Detect which cell encompasses the target text, then output its (X, Y) center coordinate. 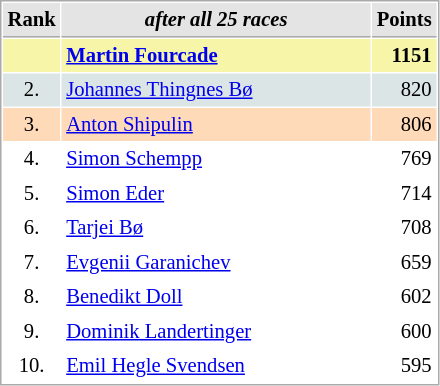
7. (32, 262)
820 (404, 90)
Tarjei Bø (216, 228)
5. (32, 194)
Rank (32, 20)
Emil Hegle Svendsen (216, 366)
after all 25 races (216, 20)
8. (32, 296)
Dominik Landertinger (216, 332)
10. (32, 366)
Anton Shipulin (216, 124)
659 (404, 262)
Simon Eder (216, 194)
595 (404, 366)
9. (32, 332)
714 (404, 194)
3. (32, 124)
6. (32, 228)
806 (404, 124)
708 (404, 228)
Evgenii Garanichev (216, 262)
1151 (404, 56)
Johannes Thingnes Bø (216, 90)
769 (404, 158)
4. (32, 158)
Martin Fourcade (216, 56)
2. (32, 90)
Simon Schempp (216, 158)
Points (404, 20)
602 (404, 296)
600 (404, 332)
Benedikt Doll (216, 296)
